Search for the cell housing the specified text and yield its (X, Y) center coordinate. 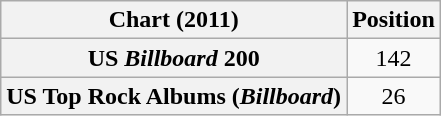
US Top Rock Albums (Billboard) (174, 96)
142 (394, 58)
26 (394, 96)
Chart (2011) (174, 20)
Position (394, 20)
US Billboard 200 (174, 58)
